Provide the (x, y) coordinate of the cell's center where the given text is located.  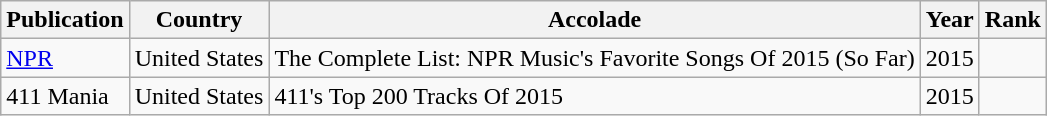
411 Mania (65, 96)
Rank (1012, 20)
The Complete List: NPR Music's Favorite Songs Of 2015 (So Far) (594, 58)
NPR (65, 58)
Accolade (594, 20)
411's Top 200 Tracks Of 2015 (594, 96)
Country (199, 20)
Year (950, 20)
Publication (65, 20)
